Output the [X, Y] coordinate of the center of the cell containing the given text.  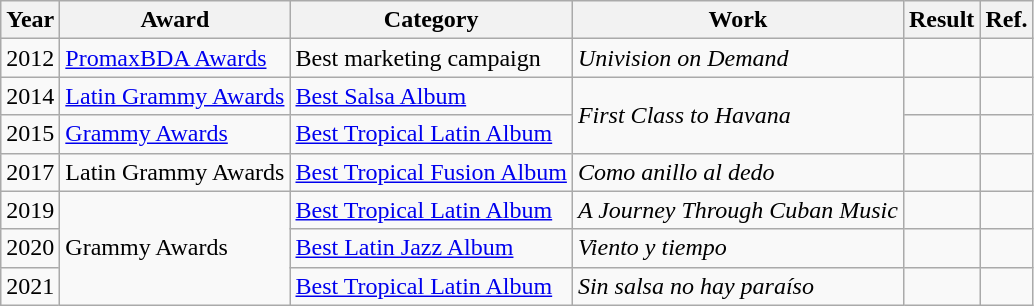
Best marketing campaign [431, 58]
PromaxBDA Awards [175, 58]
Sin salsa no hay paraíso [738, 286]
First Class to Havana [738, 115]
Work [738, 20]
Best Latin Jazz Album [431, 248]
Como anillo al dedo [738, 172]
2021 [30, 286]
2014 [30, 96]
Best Salsa Album [431, 96]
Year [30, 20]
2015 [30, 134]
Award [175, 20]
Best Tropical Fusion Album [431, 172]
Viento y tiempo [738, 248]
Univision on Demand [738, 58]
2019 [30, 210]
Category [431, 20]
A Journey Through Cuban Music [738, 210]
2020 [30, 248]
2012 [30, 58]
2017 [30, 172]
Result [941, 20]
Ref. [1006, 20]
